Detect which cell encompasses the target text, then output its (x, y) center coordinate. 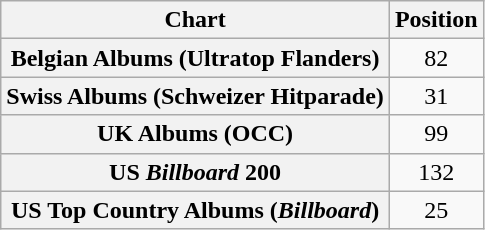
US Top Country Albums (Billboard) (196, 210)
Chart (196, 20)
US Billboard 200 (196, 172)
Belgian Albums (Ultratop Flanders) (196, 58)
99 (436, 134)
31 (436, 96)
82 (436, 58)
Swiss Albums (Schweizer Hitparade) (196, 96)
UK Albums (OCC) (196, 134)
25 (436, 210)
Position (436, 20)
132 (436, 172)
